Locate the cell with the specified text and output its (x, y) center coordinate. 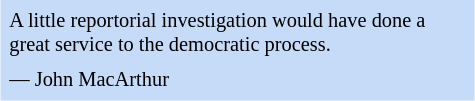
A little reportorial investigation would have done a great service to the democratic process. (238, 34)
— John MacArthur (238, 80)
